Find where the given text appears and provide that cell's center as (X, Y) coordinate. 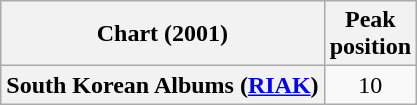
Peakposition (370, 34)
South Korean Albums (RIAK) (162, 85)
10 (370, 85)
Chart (2001) (162, 34)
